Extract the (X, Y) coordinate from the center of the cell holding the provided text.  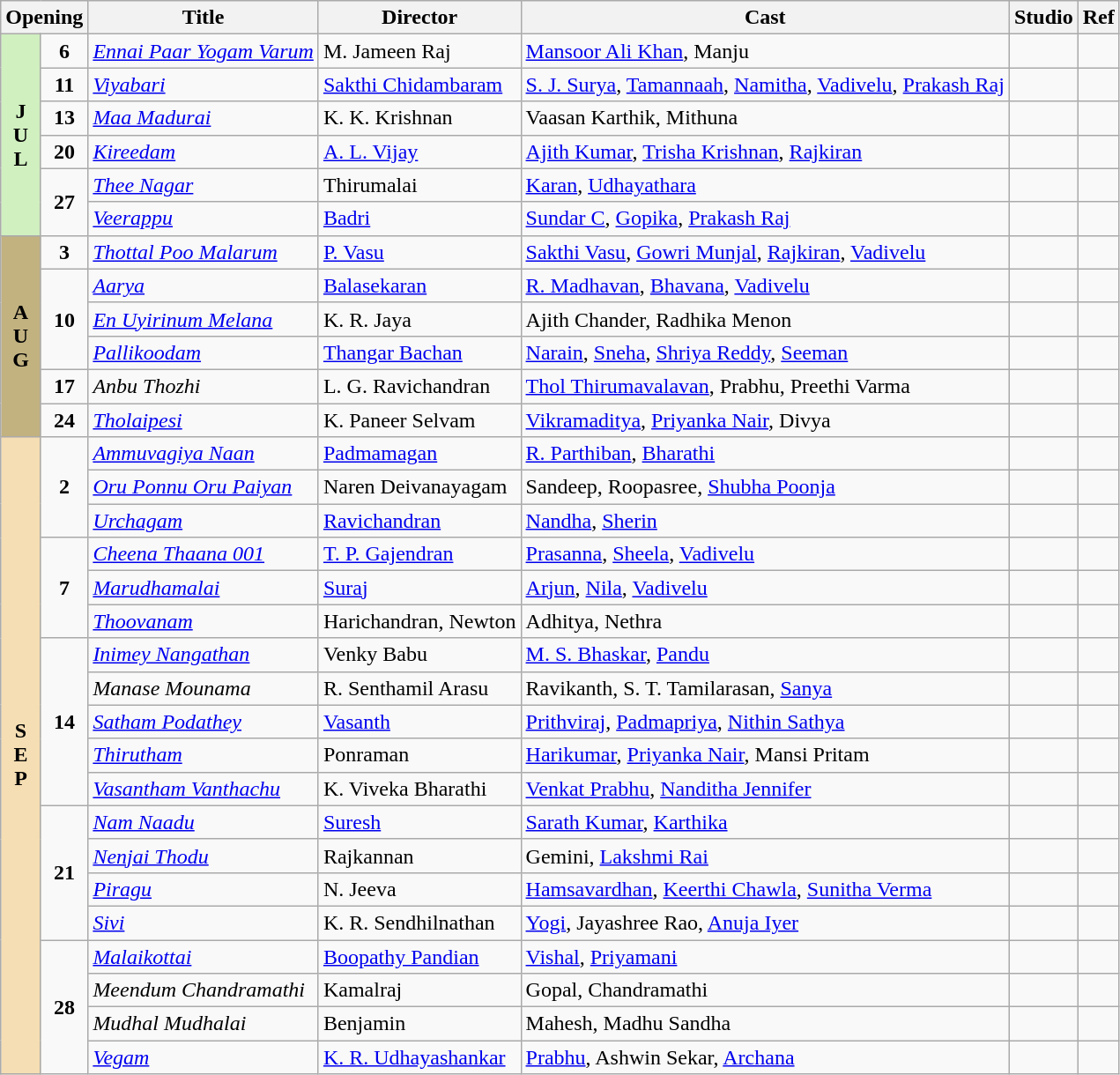
Opening (44, 18)
L. G. Ravichandran (419, 386)
Kireedam (204, 152)
Yogi, Jayashree Rao, Anuja Iyer (765, 923)
Thee Nagar (204, 185)
Malaikottai (204, 956)
Vasantham Vanthachu (204, 789)
Rajkannan (419, 856)
24 (64, 420)
Thirumalai (419, 185)
6 (64, 51)
Nam Naadu (204, 822)
Arjun, Nila, Vadivelu (765, 588)
Benjamin (419, 1024)
7 (64, 588)
Sivi (204, 923)
Mansoor Ali Khan, Manju (765, 51)
M. S. Bhaskar, Pandu (765, 655)
Adhitya, Nethra (765, 621)
Meendum Chandramathi (204, 990)
K. Viveka Bharathi (419, 789)
Mahesh, Madhu Sandha (765, 1024)
3 (64, 252)
Manase Mounama (204, 688)
K. R. Sendhilnathan (419, 923)
N. Jeeva (419, 889)
R. Parthiban, Bharathi (765, 454)
Thirutham (204, 755)
11 (64, 85)
Suraj (419, 588)
Satham Podathey (204, 722)
Piragu (204, 889)
Maa Madurai (204, 118)
Aarya (204, 285)
K. R. Jaya (419, 319)
K. Paneer Selvam (419, 420)
Pallikoodam (204, 352)
R. Senthamil Arasu (419, 688)
A. L. Vijay (419, 152)
Prabhu, Ashwin Sekar, Archana (765, 1057)
Venkat Prabhu, Nanditha Jennifer (765, 789)
Tholaipesi (204, 420)
Harichandran, Newton (419, 621)
Sakthi Chidambaram (419, 85)
Gemini, Lakshmi Rai (765, 856)
Narain, Sneha, Shriya Reddy, Seeman (765, 352)
En Uyirinum Melana (204, 319)
Ajith Kumar, Trisha Krishnan, Rajkiran (765, 152)
P. Vasu (419, 252)
14 (64, 722)
10 (64, 319)
Title (204, 18)
K. R. Udhayashankar (419, 1057)
Inimey Nangathan (204, 655)
Venky Babu (419, 655)
Studio (1043, 18)
Boopathy Pandian (419, 956)
Ennai Paar Yogam Varum (204, 51)
Ravichandran (419, 521)
K. K. Krishnan (419, 118)
Sundar C, Gopika, Prakash Raj (765, 219)
2 (64, 487)
Badri (419, 219)
Ammuvagiya Naan (204, 454)
Harikumar, Priyanka Nair, Mansi Pritam (765, 755)
Sarath Kumar, Karthika (765, 822)
13 (64, 118)
Thottal Poo Malarum (204, 252)
T. P. Gajendran (419, 554)
Vaasan Karthik, Mithuna (765, 118)
Ravikanth, S. T. Tamilarasan, Sanya (765, 688)
28 (64, 1006)
AUG (21, 336)
Oru Ponnu Oru Paiyan (204, 487)
Prasanna, Sheela, Vadivelu (765, 554)
21 (64, 872)
M. Jameen Raj (419, 51)
20 (64, 152)
S. J. Surya, Tamannaah, Namitha, Vadivelu, Prakash Raj (765, 85)
Nandha, Sherin (765, 521)
Ref (1098, 18)
Prithviraj, Padmapriya, Nithin Sathya (765, 722)
Mudhal Mudhalai (204, 1024)
Padmamagan (419, 454)
Thoovanam (204, 621)
Thol Thirumavalavan, Prabhu, Preethi Varma (765, 386)
Ajith Chander, Radhika Menon (765, 319)
Cast (765, 18)
Urchagam (204, 521)
Balasekaran (419, 285)
Hamsavardhan, Keerthi Chawla, Sunitha Verma (765, 889)
R. Madhavan, Bhavana, Vadivelu (765, 285)
Vegam (204, 1057)
Suresh (419, 822)
Sandeep, Roopasree, Shubha Poonja (765, 487)
Naren Deivanayagam (419, 487)
Gopal, Chandramathi (765, 990)
Vikramaditya, Priyanka Nair, Divya (765, 420)
SEP (21, 756)
JUL (21, 135)
Ponraman (419, 755)
Cheena Thaana 001 (204, 554)
Director (419, 18)
Thangar Bachan (419, 352)
Vasanth (419, 722)
Nenjai Thodu (204, 856)
27 (64, 202)
Vishal, Priyamani (765, 956)
Anbu Thozhi (204, 386)
Kamalraj (419, 990)
Sakthi Vasu, Gowri Munjal, Rajkiran, Vadivelu (765, 252)
Viyabari (204, 85)
Karan, Udhayathara (765, 185)
Veerappu (204, 219)
Marudhamalai (204, 588)
17 (64, 386)
